Return the [X, Y] coordinate for the center point of the cell that contains the specified text.  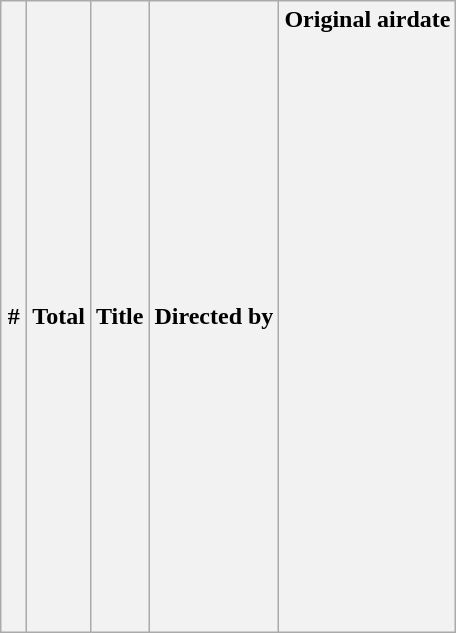
# [14, 317]
Title [120, 317]
Directed by [214, 317]
Original airdate [368, 317]
Total [59, 317]
